Output the (X, Y) coordinate of the center of the cell containing the given text.  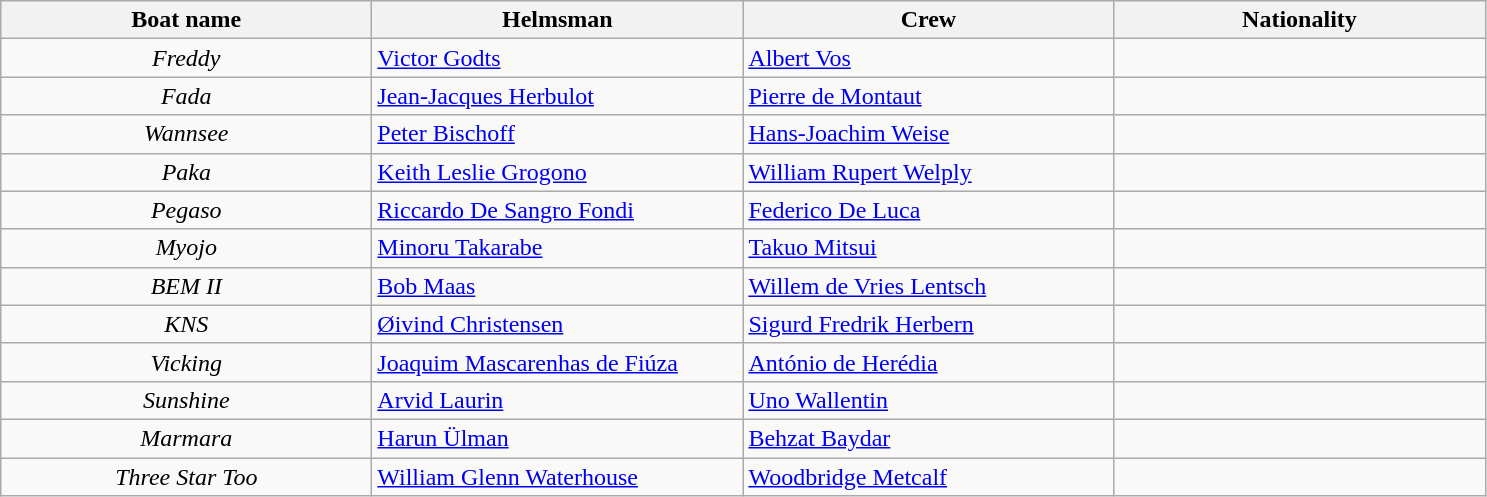
Bob Maas (558, 286)
Uno Wallentin (928, 400)
Hans-Joachim Weise (928, 134)
Marmara (186, 438)
Jean-Jacques Herbulot (558, 96)
Harun Ülman (558, 438)
Vicking (186, 362)
Pegaso (186, 210)
Albert Vos (928, 58)
Victor Godts (558, 58)
Fada (186, 96)
Riccardo De Sangro Fondi (558, 210)
Takuo Mitsui (928, 248)
William Glenn Waterhouse (558, 477)
Pierre de Montaut (928, 96)
Freddy (186, 58)
Nationality (1300, 20)
Sigurd Fredrik Herbern (928, 324)
Arvid Laurin (558, 400)
Behzat Baydar (928, 438)
Sunshine (186, 400)
Federico De Luca (928, 210)
Wannsee (186, 134)
Woodbridge Metcalf (928, 477)
Øivind Christensen (558, 324)
Helmsman (558, 20)
Peter Bischoff (558, 134)
BEM II (186, 286)
Willem de Vries Lentsch (928, 286)
Minoru Takarabe (558, 248)
Boat name (186, 20)
KNS (186, 324)
Keith Leslie Grogono (558, 172)
Paka (186, 172)
António de Herédia (928, 362)
William Rupert Welply (928, 172)
Joaquim Mascarenhas de Fiúza (558, 362)
Myojo (186, 248)
Crew (928, 20)
Three Star Too (186, 477)
